Locate the cell with the specified text and output its (x, y) center coordinate. 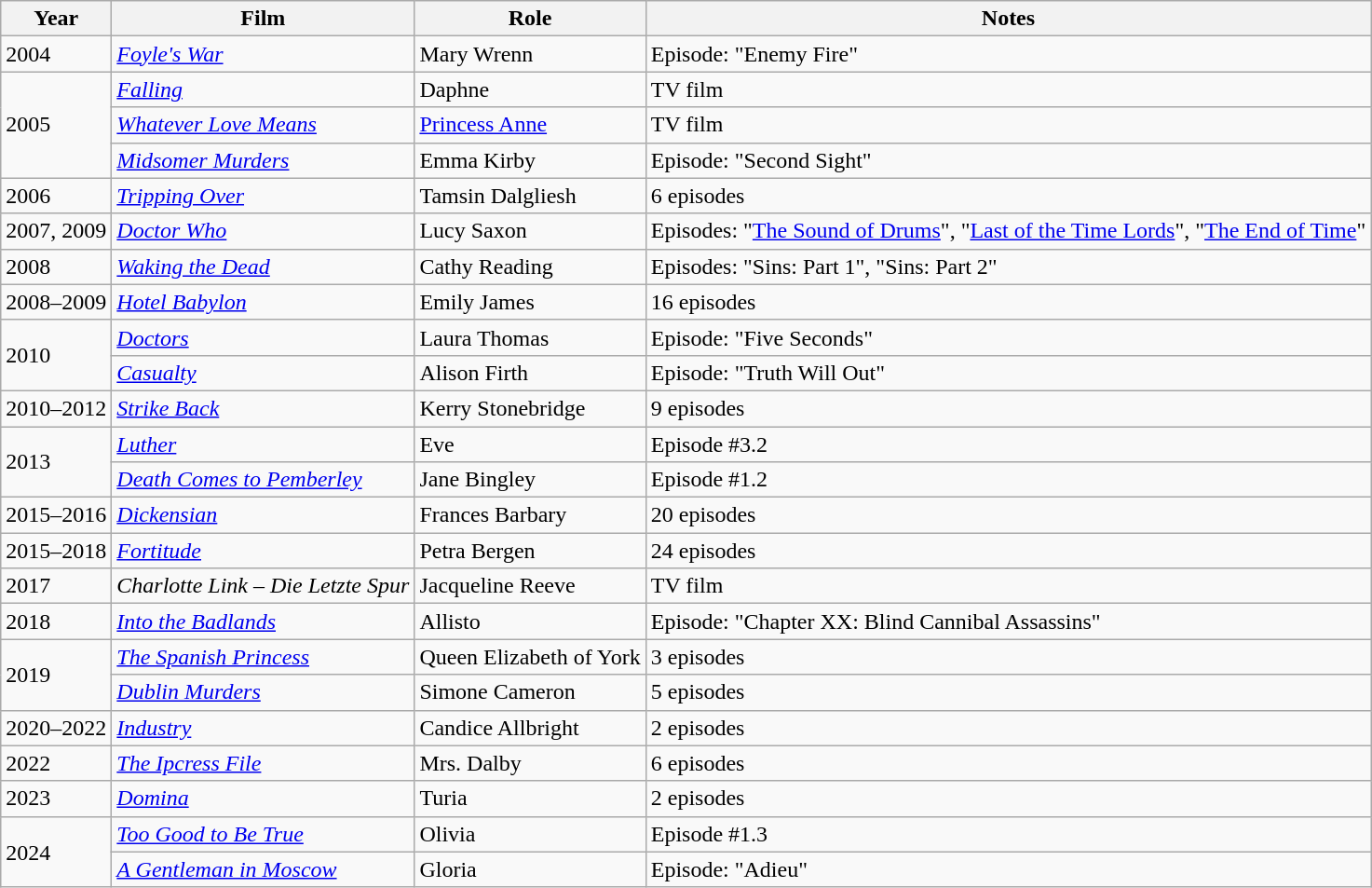
Role (530, 19)
Mary Wrenn (530, 54)
Doctors (263, 337)
5 episodes (1008, 692)
3 episodes (1008, 657)
Dublin Murders (263, 692)
9 episodes (1008, 408)
Notes (1008, 19)
Hotel Babylon (263, 302)
Episode #3.2 (1008, 444)
Episodes: "The Sound of Drums", "Last of the Time Lords", "The End of Time" (1008, 231)
Into the Badlands (263, 622)
Waking the Dead (263, 266)
Fortitude (263, 551)
Emma Kirby (530, 160)
Eve (530, 444)
Industry (263, 728)
2006 (56, 196)
Daphne (530, 89)
Frances Barbary (530, 515)
Domina (263, 799)
Tripping Over (263, 196)
Casualty (263, 373)
Episode: "Second Sight" (1008, 160)
2008 (56, 266)
Emily James (530, 302)
Episode: "Enemy Fire" (1008, 54)
Strike Back (263, 408)
24 episodes (1008, 551)
Candice Allbright (530, 728)
Petra Bergen (530, 551)
2013 (56, 462)
The Spanish Princess (263, 657)
2010–2012 (56, 408)
Jacqueline Reeve (530, 586)
A Gentleman in Moscow (263, 869)
Lucy Saxon (530, 231)
Princess Anne (530, 125)
Episode: "Five Seconds" (1008, 337)
Simone Cameron (530, 692)
Foyle's War (263, 54)
2010 (56, 355)
2007, 2009 (56, 231)
Luther (263, 444)
Doctor Who (263, 231)
Episode #1.2 (1008, 480)
Episode: "Truth Will Out" (1008, 373)
Olivia (530, 834)
Episode #1.3 (1008, 834)
2023 (56, 799)
Laura Thomas (530, 337)
Cathy Reading (530, 266)
2005 (56, 125)
Turia (530, 799)
2019 (56, 675)
2020–2022 (56, 728)
2015–2018 (56, 551)
The Ipcress File (263, 763)
2008–2009 (56, 302)
Midsomer Murders (263, 160)
2015–2016 (56, 515)
Episodes: "Sins: Part 1", "Sins: Part 2" (1008, 266)
2004 (56, 54)
Allisto (530, 622)
Episode: "Adieu" (1008, 869)
Too Good to Be True (263, 834)
20 episodes (1008, 515)
Whatever Love Means (263, 125)
Queen Elizabeth of York (530, 657)
2022 (56, 763)
2024 (56, 852)
Gloria (530, 869)
Kerry Stonebridge (530, 408)
Dickensian (263, 515)
Year (56, 19)
Tamsin Dalgliesh (530, 196)
Alison Firth (530, 373)
Death Comes to Pemberley (263, 480)
Jane Bingley (530, 480)
Charlotte Link – Die Letzte Spur (263, 586)
2018 (56, 622)
2017 (56, 586)
Mrs. Dalby (530, 763)
Falling (263, 89)
Film (263, 19)
16 episodes (1008, 302)
Episode: "Chapter XX: Blind Cannibal Assassins" (1008, 622)
